Find where the given text appears and provide that cell's center as [x, y] coordinate. 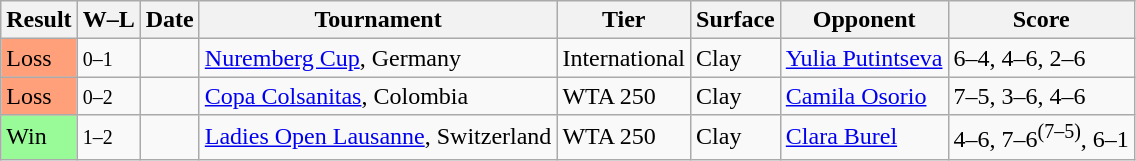
Camila Osorio [864, 96]
Score [1041, 20]
1–2 [108, 138]
0–2 [108, 96]
Tier [624, 20]
6–4, 4–6, 2–6 [1041, 58]
Yulia Putintseva [864, 58]
Nuremberg Cup, Germany [378, 58]
W–L [108, 20]
Copa Colsanitas, Colombia [378, 96]
International [624, 58]
Clara Burel [864, 138]
7–5, 3–6, 4–6 [1041, 96]
Tournament [378, 20]
Surface [736, 20]
0–1 [108, 58]
Ladies Open Lausanne, Switzerland [378, 138]
4–6, 7–6(7–5), 6–1 [1041, 138]
Result [39, 20]
Opponent [864, 20]
Win [39, 138]
Date [170, 20]
